Capture the cell that displays the provided text and extract its (x, y) central coordinate. 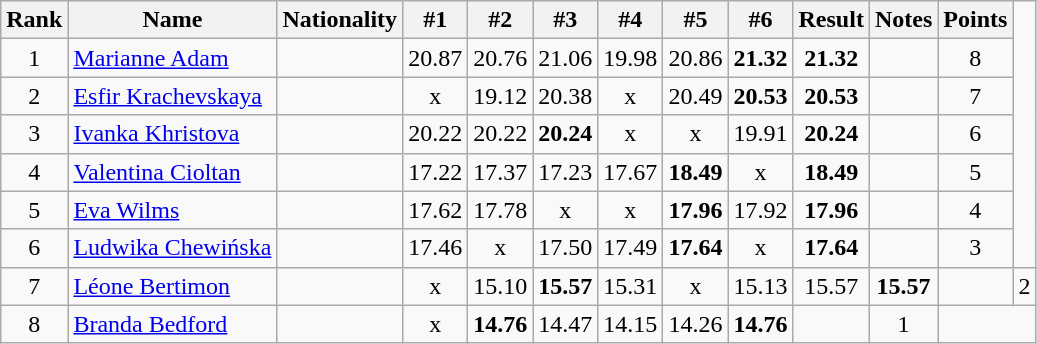
17.46 (436, 248)
Eva Wilms (172, 210)
20.76 (500, 58)
Ivanka Khristova (172, 134)
14.26 (696, 324)
17.62 (436, 210)
15.31 (630, 286)
17.37 (500, 172)
20.86 (696, 58)
Name (172, 20)
Valentina Cioltan (172, 172)
17.23 (566, 172)
Nationality (340, 20)
17.67 (630, 172)
#1 (436, 20)
17.22 (436, 172)
Rank (34, 20)
Notes (903, 20)
14.47 (566, 324)
Branda Bedford (172, 324)
#5 (696, 20)
20.49 (696, 96)
19.98 (630, 58)
17.78 (500, 210)
#6 (760, 20)
Ludwika Chewińska (172, 248)
17.92 (760, 210)
15.13 (760, 286)
17.50 (566, 248)
Points (976, 20)
19.91 (760, 134)
15.10 (500, 286)
21.06 (566, 58)
#3 (566, 20)
Léone Bertimon (172, 286)
#2 (500, 20)
Result (831, 20)
Marianne Adam (172, 58)
20.87 (436, 58)
20.38 (566, 96)
Esfir Krachevskaya (172, 96)
17.49 (630, 248)
14.15 (630, 324)
#4 (630, 20)
19.12 (500, 96)
